Pinpoint the cell where the given text exists, returning its [x, y] midpoint coordinate. 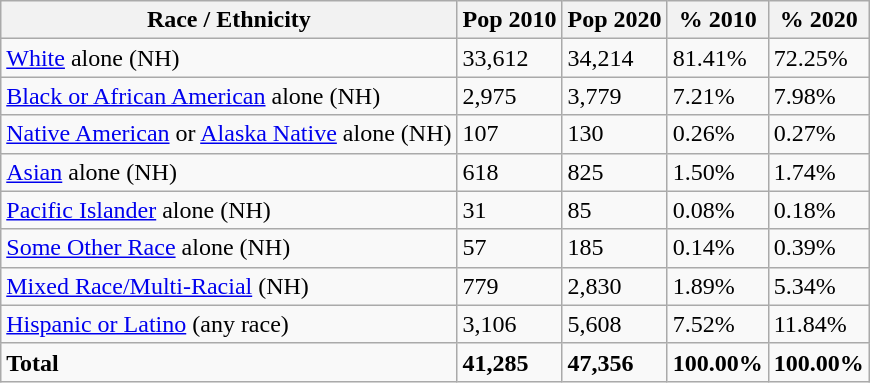
3,106 [510, 324]
1.89% [718, 286]
Pop 2010 [510, 20]
31 [510, 210]
Native American or Alaska Native alone (NH) [229, 134]
Hispanic or Latino (any race) [229, 324]
Race / Ethnicity [229, 20]
Asian alone (NH) [229, 172]
1.74% [818, 172]
11.84% [818, 324]
0.27% [818, 134]
33,612 [510, 58]
185 [614, 248]
0.14% [718, 248]
57 [510, 248]
130 [614, 134]
% 2020 [818, 20]
34,214 [614, 58]
White alone (NH) [229, 58]
618 [510, 172]
81.41% [718, 58]
7.52% [718, 324]
3,779 [614, 96]
0.08% [718, 210]
Pacific Islander alone (NH) [229, 210]
72.25% [818, 58]
41,285 [510, 362]
% 2010 [718, 20]
0.39% [818, 248]
2,830 [614, 286]
Pop 2020 [614, 20]
Total [229, 362]
5,608 [614, 324]
2,975 [510, 96]
825 [614, 172]
7.98% [818, 96]
0.26% [718, 134]
107 [510, 134]
85 [614, 210]
0.18% [818, 210]
1.50% [718, 172]
7.21% [718, 96]
Black or African American alone (NH) [229, 96]
Some Other Race alone (NH) [229, 248]
779 [510, 286]
Mixed Race/Multi-Racial (NH) [229, 286]
5.34% [818, 286]
47,356 [614, 362]
